Scan for the cell matching the given text and deliver its [x, y] coordinate at center. 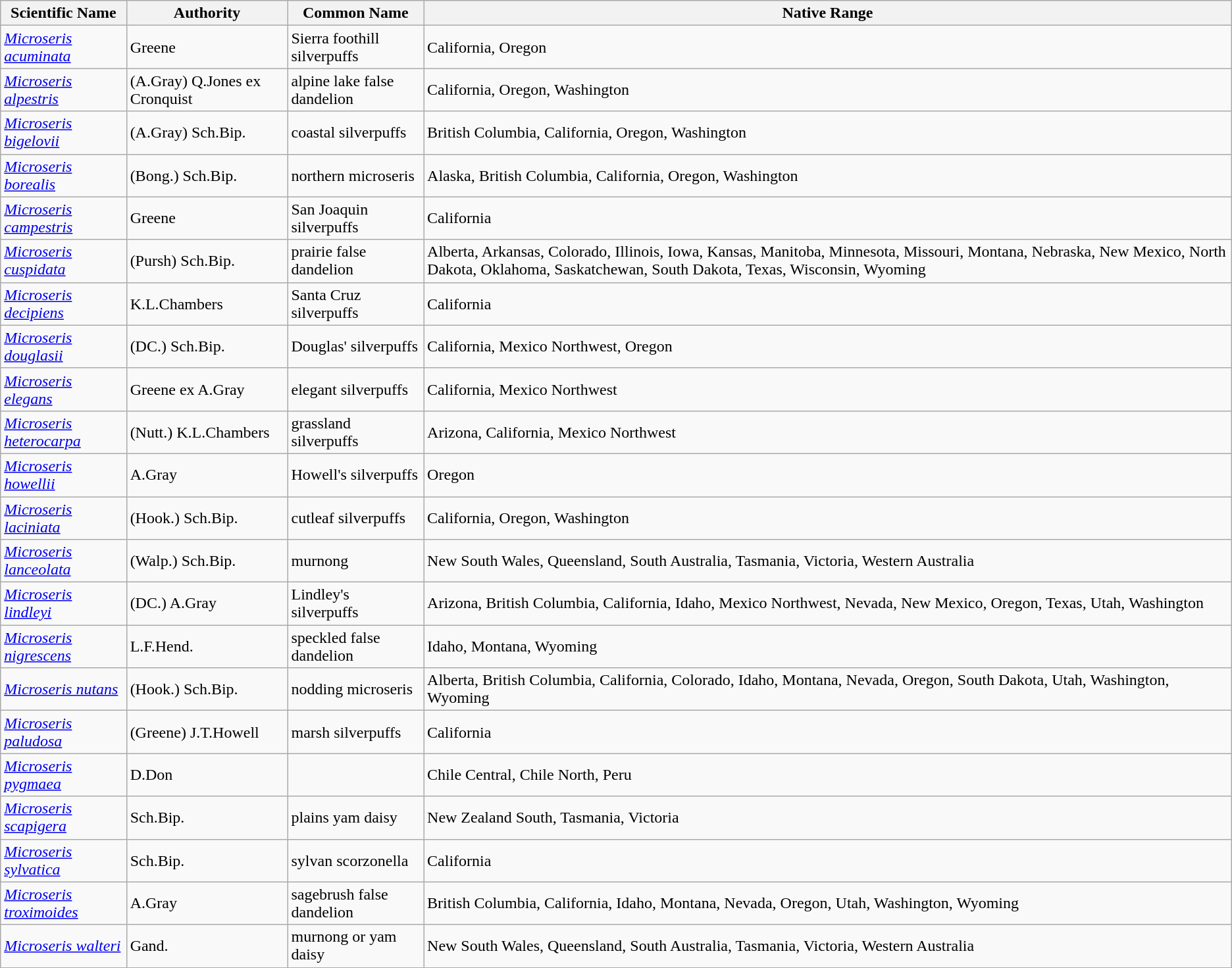
Oregon [828, 475]
marsh silverpuffs [355, 732]
Microseris lanceolata [63, 561]
Microseris troximoides [63, 903]
Microseris borealis [63, 175]
Idaho, Montana, Wyoming [828, 646]
Microseris decipiens [63, 304]
Scientific Name [63, 13]
Microseris sylvatica [63, 861]
L.F.Hend. [207, 646]
alpine lake false dandelion [355, 89]
Microseris lindleyi [63, 604]
Microseris walteri [63, 946]
cutleaf silverpuffs [355, 517]
(Bong.) Sch.Bip. [207, 175]
California, Mexico Northwest, Oregon [828, 346]
(A.Gray) Sch.Bip. [207, 133]
Douglas' silverpuffs [355, 346]
Lindley's silverpuffs [355, 604]
elegant silverpuffs [355, 390]
Common Name [355, 13]
Microseris acuminata [63, 47]
(Nutt.) K.L.Chambers [207, 432]
British Columbia, California, Idaho, Montana, Nevada, Oregon, Utah, Washington, Wyoming [828, 903]
Microseris howellii [63, 475]
Gand. [207, 946]
Microseris laciniata [63, 517]
Microseris campestris [63, 218]
northern microseris [355, 175]
Microseris alpestris [63, 89]
Microseris scapigera [63, 817]
Microseris bigelovii [63, 133]
(DC.) A.Gray [207, 604]
murnong or yam daisy [355, 946]
nodding microseris [355, 690]
California, Oregon [828, 47]
Microseris douglasii [63, 346]
Microseris nigrescens [63, 646]
K.L.Chambers [207, 304]
prairie false dandelion [355, 261]
California, Mexico Northwest [828, 390]
Arizona, California, Mexico Northwest [828, 432]
murnong [355, 561]
Microseris elegans [63, 390]
speckled false dandelion [355, 646]
British Columbia, California, Oregon, Washington [828, 133]
D.Don [207, 775]
San Joaquin silverpuffs [355, 218]
(A.Gray) Q.Jones ex Cronquist [207, 89]
Alaska, British Columbia, California, Oregon, Washington [828, 175]
sylvan scorzonella [355, 861]
Alberta, British Columbia, California, Colorado, Idaho, Montana, Nevada, Oregon, South Dakota, Utah, Washington, Wyoming [828, 690]
New Zealand South, Tasmania, Victoria [828, 817]
sagebrush false dandelion [355, 903]
(Pursh) Sch.Bip. [207, 261]
(DC.) Sch.Bip. [207, 346]
Howell's silverpuffs [355, 475]
(Greene) J.T.Howell [207, 732]
Sierra foothill silverpuffs [355, 47]
Greene ex A.Gray [207, 390]
Microseris paludosa [63, 732]
Microseris nutans [63, 690]
grassland silverpuffs [355, 432]
Santa Cruz silverpuffs [355, 304]
(Walp.) Sch.Bip. [207, 561]
Arizona, British Columbia, California, Idaho, Mexico Northwest, Nevada, New Mexico, Oregon, Texas, Utah, Washington [828, 604]
plains yam daisy [355, 817]
Chile Central, Chile North, Peru [828, 775]
coastal silverpuffs [355, 133]
Native Range [828, 13]
Microseris heterocarpa [63, 432]
Authority [207, 13]
Microseris pygmaea [63, 775]
Microseris cuspidata [63, 261]
